Extract the [x, y] coordinate from the center of the cell holding the provided text.  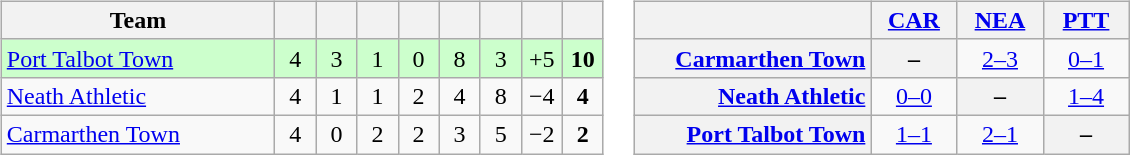
CAR [914, 20]
2–1 [1000, 134]
+5 [542, 58]
10 [582, 58]
0–0 [914, 96]
PTT [1086, 20]
Team [138, 20]
−4 [542, 96]
0–1 [1086, 58]
1–4 [1086, 96]
5 [500, 134]
−2 [542, 134]
NEA [1000, 20]
2–3 [1000, 58]
1–1 [914, 134]
